Provide the (x, y) coordinate of the cell's center where the given text is located.  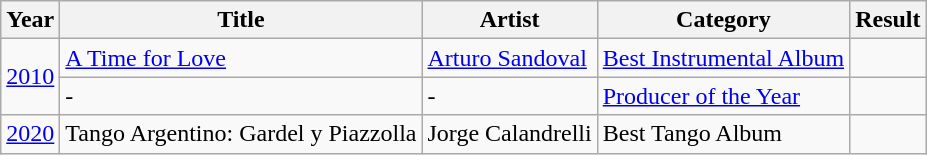
2010 (30, 77)
Jorge Calandrelli (510, 134)
Best Tango Album (723, 134)
A Time for Love (241, 58)
Year (30, 20)
Best Instrumental Album (723, 58)
Artist (510, 20)
Producer of the Year (723, 96)
Title (241, 20)
Tango Argentino: Gardel y Piazzolla (241, 134)
Category (723, 20)
Arturo Sandoval (510, 58)
Result (888, 20)
2020 (30, 134)
